Determine the [X, Y] coordinate at the center of the cell enclosing the given text.  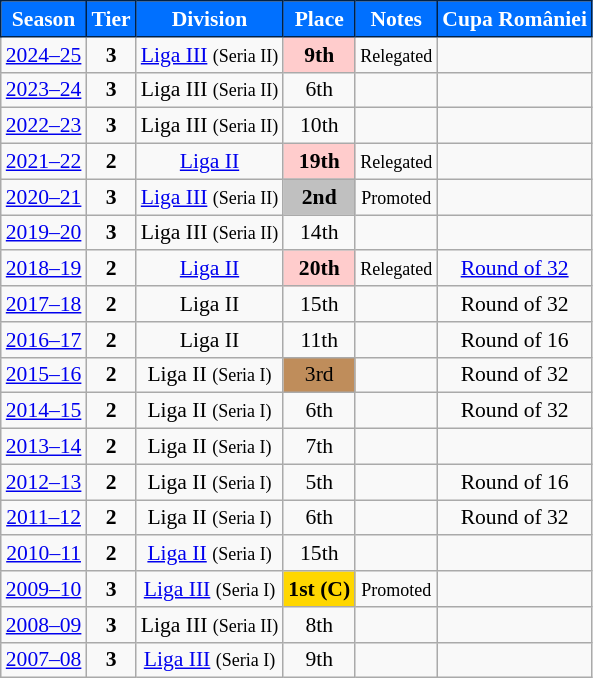
7th [319, 447]
2022–23 [44, 126]
2023–24 [44, 90]
Cupa României [514, 19]
2013–14 [44, 447]
Tier [110, 19]
Season [44, 19]
2017–18 [44, 304]
2019–20 [44, 233]
2008–09 [44, 625]
Place [319, 19]
Notes [396, 19]
2011–12 [44, 518]
2024–25 [44, 55]
14th [319, 233]
2021–22 [44, 162]
1st (C) [319, 589]
10th [319, 126]
2015–16 [44, 375]
2018–19 [44, 269]
2016–17 [44, 340]
2020–21 [44, 197]
2007–08 [44, 660]
19th [319, 162]
5th [319, 482]
2nd [319, 197]
3rd [319, 375]
2009–10 [44, 589]
20th [319, 269]
11th [319, 340]
2012–13 [44, 482]
8th [319, 625]
Division [210, 19]
2014–15 [44, 411]
2010–11 [44, 554]
